Detect which cell encompasses the target text, then output its (X, Y) center coordinate. 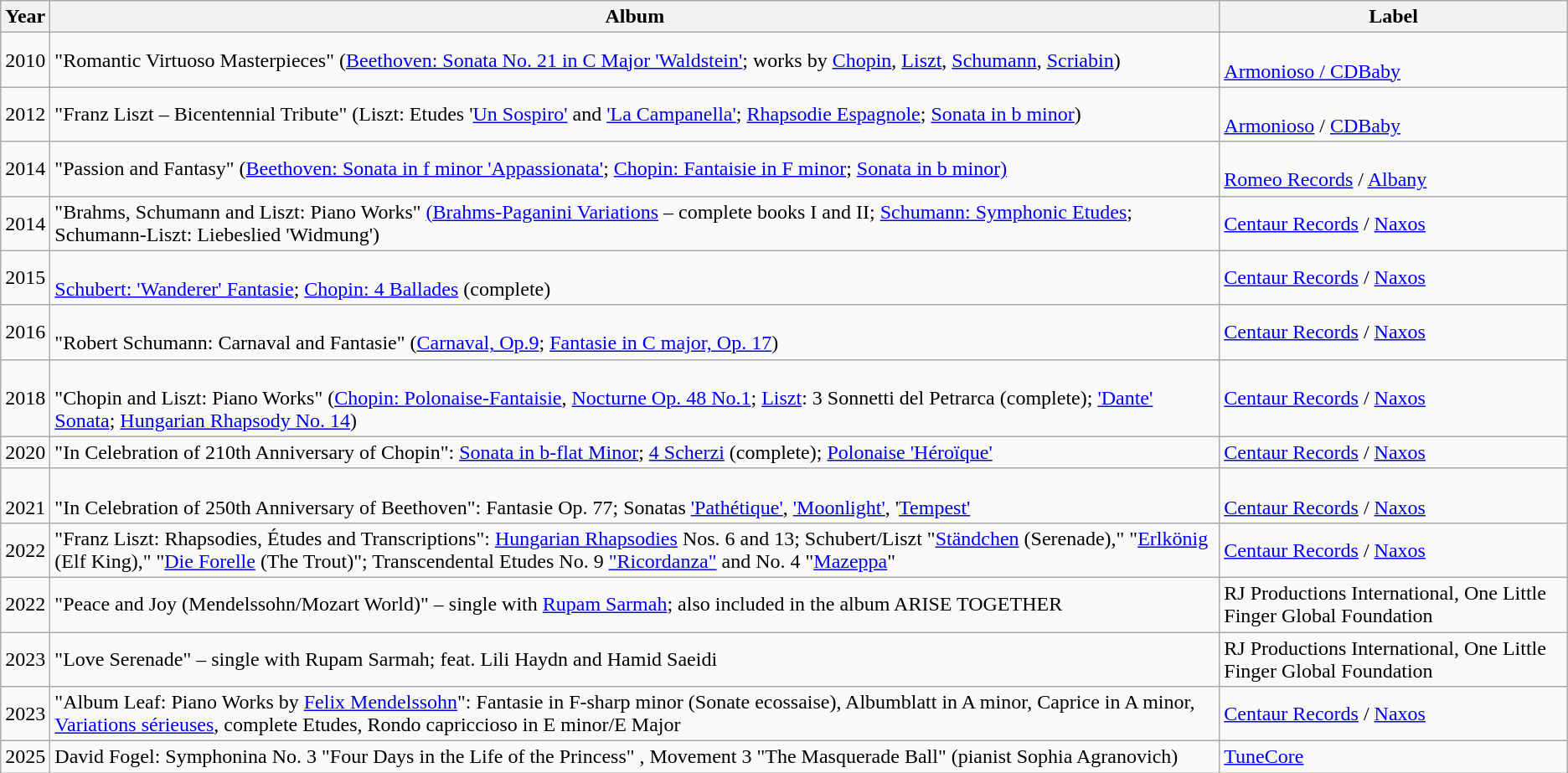
TuneCore (1394, 757)
"Romantic Virtuoso Masterpieces" (Beethoven: Sonata No. 21 in C Major 'Waldstein'; works by Chopin, Liszt, Schumann, Scriabin) (635, 60)
"Love Serenade" – single with Rupam Sarmah; feat. Lili Haydn and Hamid Saeidi (635, 658)
"Robert Schumann: Carnaval and Fantasie" (Carnaval, Op.9; Fantasie in C major, Op. 17) (635, 332)
Year (25, 17)
"Passion and Fantasy" (Beethoven: Sonata in f minor 'Appassionata'; Chopin: Fantaisie in F minor; Sonata in b minor) (635, 169)
2012 (25, 114)
Romeo Records / Albany (1394, 169)
2020 (25, 452)
"Peace and Joy (Mendelssohn/Mozart World)" – single with Rupam Sarmah; also included in the album ARISE TOGETHER (635, 605)
"In Celebration of 210th Anniversary of Chopin": Sonata in b-flat Minor; 4 Scherzi (complete); Polonaise 'Héroïque' (635, 452)
2021 (25, 496)
2025 (25, 757)
"In Celebration of 250th Anniversary of Beethoven": Fantasie Op. 77; Sonatas 'Pathétique', 'Moonlight', 'Tempest' (635, 496)
Label (1394, 17)
2015 (25, 278)
"Franz Liszt – Bicentennial Tribute" (Liszt: Etudes 'Un Sospiro' and 'La Campanella'; Rhapsodie Espagnole; Sonata in b minor) (635, 114)
David Fogel: Symphonina No. 3 "Four Days in the Life of the Princess" , Movement 3 "The Masquerade Ball" (pianist Sophia Agranovich) (635, 757)
2010 (25, 60)
2016 (25, 332)
Album (635, 17)
Schubert: 'Wanderer' Fantasie; Chopin: 4 Ballades (complete) (635, 278)
2018 (25, 398)
